Return (X, Y) of the center of cell containing provided text 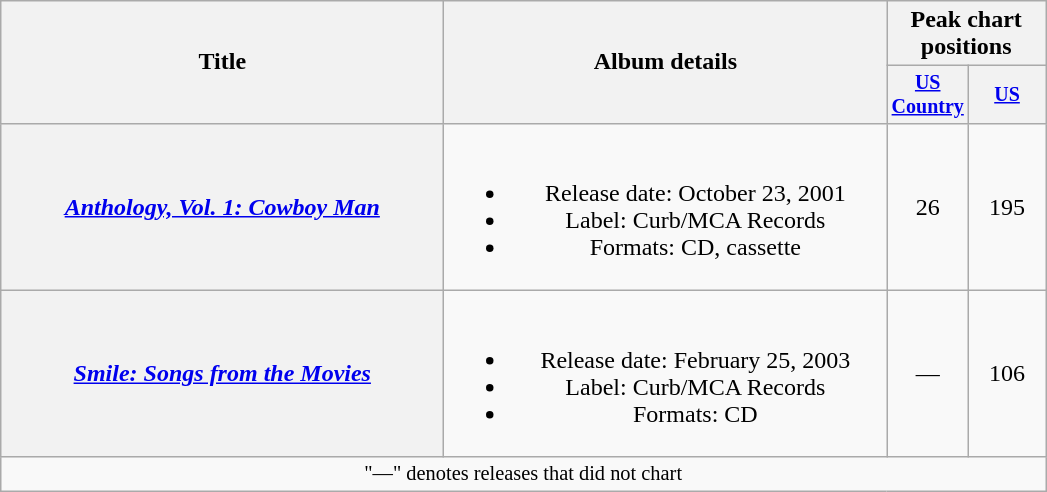
Smile: Songs from the Movies (222, 374)
Peak chartpositions (966, 34)
Title (222, 62)
Anthology, Vol. 1: Cowboy Man (222, 206)
195 (1008, 206)
US Country (928, 94)
US (1008, 94)
26 (928, 206)
"—" denotes releases that did not chart (524, 474)
— (928, 374)
Release date: February 25, 2003Label: Curb/MCA RecordsFormats: CD (666, 374)
Release date: October 23, 2001Label: Curb/MCA RecordsFormats: CD, cassette (666, 206)
106 (1008, 374)
Album details (666, 62)
